Capture the cell that displays the provided text and extract its [x, y] central coordinate. 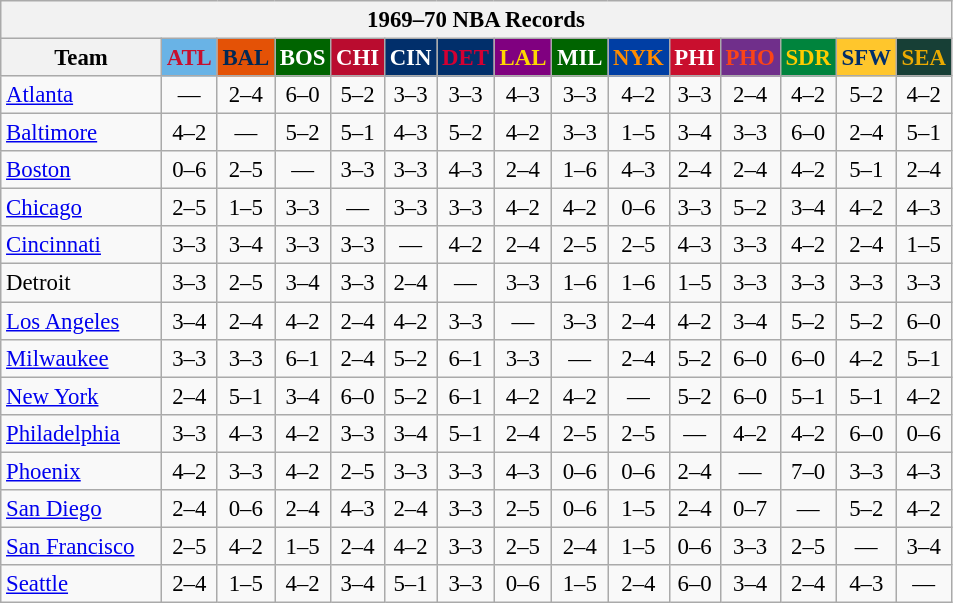
CHI [358, 58]
Team [82, 58]
Philadelphia [82, 433]
7–0 [808, 471]
San Diego [82, 509]
NYK [638, 58]
Detroit [82, 283]
DET [466, 58]
SFW [866, 58]
Boston [82, 170]
LAL [522, 58]
San Francisco [82, 546]
New York [82, 396]
BOS [303, 58]
Cincinnati [82, 245]
1969–70 NBA Records [476, 20]
PHI [694, 58]
Los Angeles [82, 321]
0–7 [750, 509]
Chicago [82, 208]
Baltimore [82, 133]
BAL [246, 58]
Seattle [82, 584]
MIL [580, 58]
SDR [808, 58]
Atlanta [82, 95]
Milwaukee [82, 358]
SEA [924, 58]
CIN [410, 58]
ATL [189, 58]
PHO [750, 58]
Phoenix [82, 471]
